Pinpoint the cell where the given text exists, returning its [X, Y] midpoint coordinate. 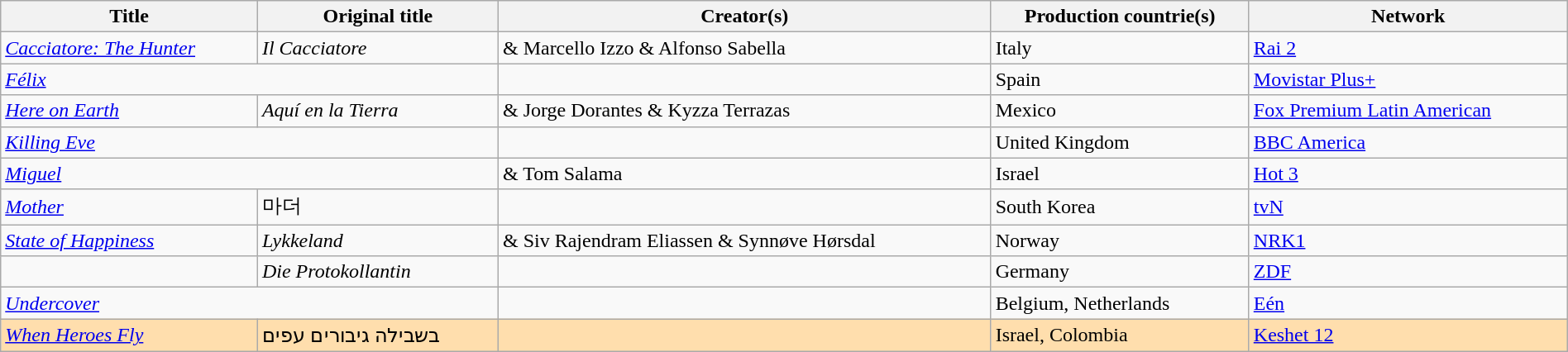
NRK1 [1408, 240]
South Korea [1120, 207]
마더 [377, 207]
Belgium, Netherlands [1120, 303]
Norway [1120, 240]
BBC America [1408, 142]
Eén [1408, 303]
Spain [1120, 79]
Keshet 12 [1408, 335]
When Heroes Fly [129, 335]
Cacciatore: The Hunter [129, 48]
Il Cacciatore [377, 48]
Israel, Colombia [1120, 335]
Félix [250, 79]
Hot 3 [1408, 174]
Israel [1120, 174]
Germany [1120, 272]
Production countrie(s) [1120, 17]
Aquí en la Tierra [377, 111]
& Jorge Dorantes & Kyzza Terrazas [744, 111]
Lykkeland [377, 240]
Italy [1120, 48]
Title [129, 17]
tvN [1408, 207]
Original title [377, 17]
Die Protokollantin [377, 272]
Undercover [250, 303]
& Tom Salama [744, 174]
בשבילה גיבורים עפים [377, 335]
Killing Eve [250, 142]
Mother [129, 207]
ZDF [1408, 272]
Miguel [250, 174]
Here on Earth [129, 111]
& Siv Rajendram Eliassen & Synnøve Hørsdal [744, 240]
Rai 2 [1408, 48]
United Kingdom [1120, 142]
Creator(s) [744, 17]
State of Happiness [129, 240]
Fox Premium Latin American [1408, 111]
Network [1408, 17]
Movistar Plus+ [1408, 79]
Mexico [1120, 111]
& Marcello Izzo & Alfonso Sabella [744, 48]
